Scan for the cell matching the given text and deliver its [X, Y] coordinate at center. 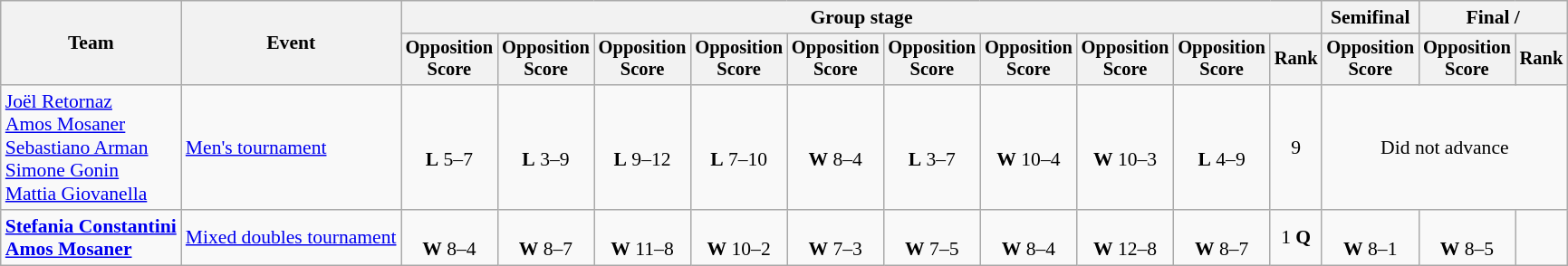
Final / [1493, 17]
W 7–5 [933, 237]
W 8–5 [1467, 237]
Event [292, 43]
9 [1296, 147]
Mixed doubles tournament [292, 237]
Team [91, 43]
L 3–7 [933, 147]
Men's tournament [292, 147]
L 7–10 [739, 147]
W 8–1 [1370, 237]
L 4–9 [1221, 147]
L 9–12 [643, 147]
W 7–3 [835, 237]
L 5–7 [449, 147]
W 10–3 [1125, 147]
W 10–4 [1029, 147]
L 3–9 [545, 147]
Semifinal [1370, 17]
1 Q [1296, 237]
Group stage [862, 17]
Joël RetornazAmos MosanerSebastiano ArmanSimone GoninMattia Giovanella [91, 147]
W 12–8 [1125, 237]
Did not advance [1444, 147]
W 10–2 [739, 237]
Stefania ConstantiniAmos Mosaner [91, 237]
W 11–8 [643, 237]
